Return [x, y] of the center of cell containing provided text 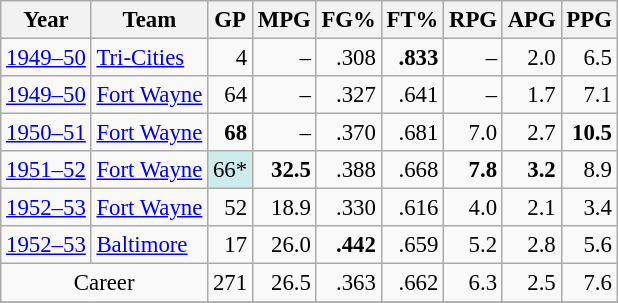
18.9 [284, 208]
RPG [474, 20]
2.7 [532, 133]
52 [230, 208]
.662 [412, 283]
Year [46, 20]
6.5 [589, 58]
7.0 [474, 133]
.370 [348, 133]
1950–51 [46, 133]
.833 [412, 58]
10.5 [589, 133]
MPG [284, 20]
2.8 [532, 245]
4 [230, 58]
2.0 [532, 58]
68 [230, 133]
5.6 [589, 245]
.616 [412, 208]
5.2 [474, 245]
.363 [348, 283]
1.7 [532, 95]
32.5 [284, 170]
.641 [412, 95]
.330 [348, 208]
26.0 [284, 245]
Tri-Cities [150, 58]
PPG [589, 20]
2.1 [532, 208]
APG [532, 20]
Baltimore [150, 245]
2.5 [532, 283]
3.2 [532, 170]
7.6 [589, 283]
1951–52 [46, 170]
64 [230, 95]
FG% [348, 20]
271 [230, 283]
.442 [348, 245]
7.1 [589, 95]
GP [230, 20]
FT% [412, 20]
Team [150, 20]
6.3 [474, 283]
17 [230, 245]
.308 [348, 58]
4.0 [474, 208]
3.4 [589, 208]
.327 [348, 95]
.681 [412, 133]
.388 [348, 170]
66* [230, 170]
8.9 [589, 170]
.668 [412, 170]
Career [104, 283]
7.8 [474, 170]
26.5 [284, 283]
.659 [412, 245]
